Return the (X, Y) coordinate for the center point of the cell that contains the specified text.  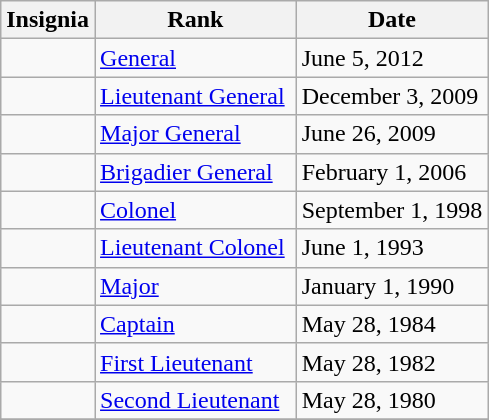
First Lieutenant (196, 362)
Brigadier General (196, 172)
Lieutenant General (196, 96)
Lieutenant Colonel (196, 248)
Second Lieutenant (196, 400)
May 28, 1980 (392, 400)
May 28, 1984 (392, 324)
January 1, 1990 (392, 286)
Captain (196, 324)
Insignia (48, 20)
Major (196, 286)
Major General (196, 134)
June 5, 2012 (392, 58)
September 1, 1998 (392, 210)
May 28, 1982 (392, 362)
Colonel (196, 210)
Rank (196, 20)
February 1, 2006 (392, 172)
June 26, 2009 (392, 134)
Date (392, 20)
December 3, 2009 (392, 96)
June 1, 1993 (392, 248)
General (196, 58)
